Determine the [x, y] coordinate at the center of the cell enclosing the given text.  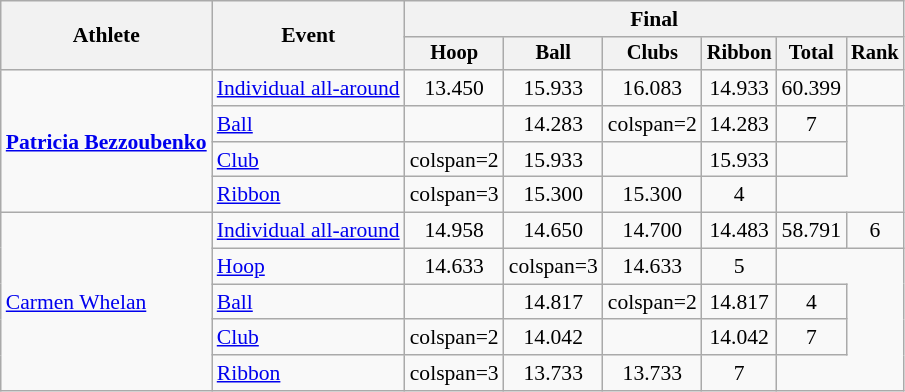
Total [812, 54]
Patricia Bezzoubenko [106, 141]
6 [875, 231]
5 [740, 267]
Carmen Whelan [106, 302]
14.958 [454, 231]
14.650 [554, 231]
13.450 [454, 88]
Final [654, 19]
14.933 [740, 88]
58.791 [812, 231]
60.399 [812, 88]
Rank [875, 54]
Athlete [106, 36]
Clubs [652, 54]
16.083 [652, 88]
Event [308, 36]
14.700 [652, 231]
14.483 [740, 231]
